Return [X, Y] of the center of cell containing provided text 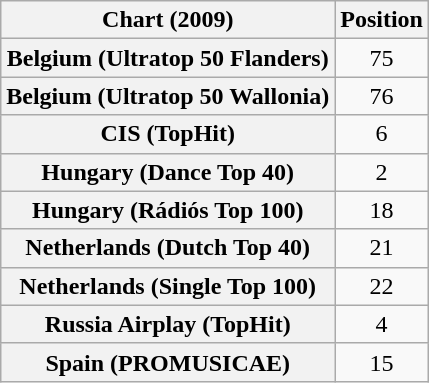
Spain (PROMUSICAE) [168, 362]
2 [382, 172]
Position [382, 20]
75 [382, 58]
Chart (2009) [168, 20]
CIS (TopHit) [168, 134]
Belgium (Ultratop 50 Flanders) [168, 58]
4 [382, 324]
76 [382, 96]
22 [382, 286]
21 [382, 248]
Netherlands (Dutch Top 40) [168, 248]
6 [382, 134]
Hungary (Rádiós Top 100) [168, 210]
18 [382, 210]
Netherlands (Single Top 100) [168, 286]
Russia Airplay (TopHit) [168, 324]
Belgium (Ultratop 50 Wallonia) [168, 96]
Hungary (Dance Top 40) [168, 172]
15 [382, 362]
